Identify which cell holds the provided text, then report its (X, Y) central coordinate. 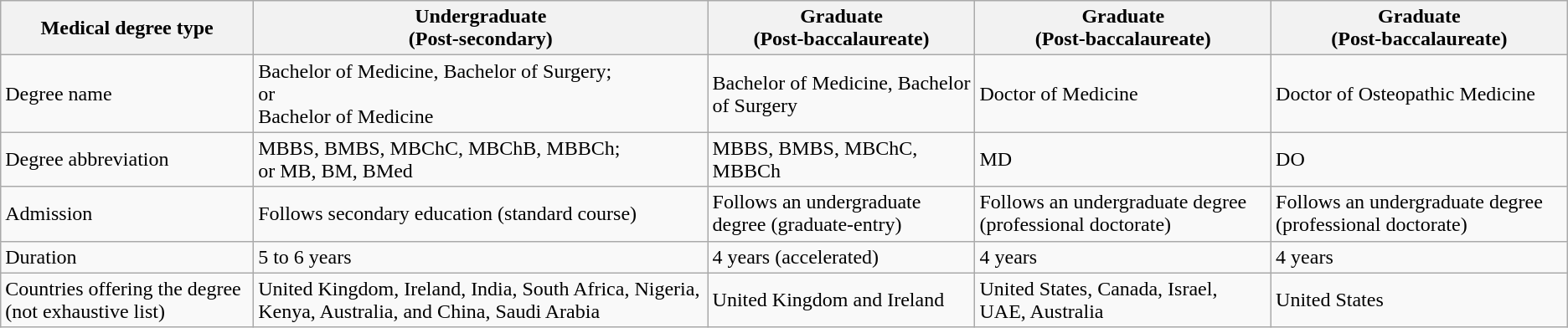
Admission (127, 214)
United States (1420, 300)
MBBS, BMBS, MBChC, MBBCh (841, 159)
MBBS, BMBS, MBChC, MBChB, MBBCh;or MB, BM, BMed (481, 159)
Degree abbreviation (127, 159)
Doctor of Osteopathic Medicine (1420, 94)
Undergraduate(Post-secondary) (481, 28)
United Kingdom, Ireland, India, South Africa, Nigeria, Kenya, Australia, and China, Saudi Arabia (481, 300)
Follows secondary education (standard course) (481, 214)
4 years (accelerated) (841, 257)
Bachelor of Medicine, Bachelor of Surgery (841, 94)
United Kingdom and Ireland (841, 300)
Medical degree type (127, 28)
United States, Canada, Israel, UAE, Australia (1123, 300)
5 to 6 years (481, 257)
Countries offering the degree (not exhaustive list) (127, 300)
Duration (127, 257)
DO (1420, 159)
Degree name (127, 94)
Doctor of Medicine (1123, 94)
Bachelor of Medicine, Bachelor of Surgery;orBachelor of Medicine (481, 94)
MD (1123, 159)
Follows an undergraduate degree (graduate-entry) (841, 214)
